Capture the cell that displays the provided text and extract its (X, Y) central coordinate. 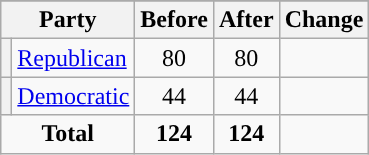
Party (68, 20)
Democratic (74, 96)
Total (68, 134)
Change (324, 20)
Before (174, 20)
After (246, 20)
Republican (74, 58)
